Determine the (x, y) coordinate at the center of the cell enclosing the given text.  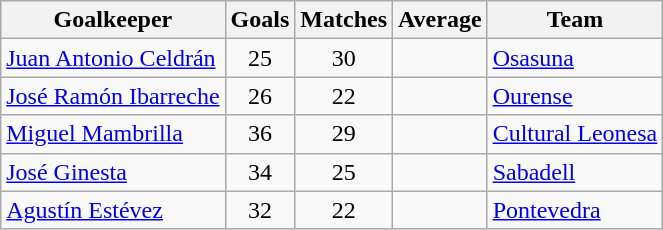
34 (260, 172)
Agustín Estévez (113, 210)
32 (260, 210)
Goals (260, 20)
Osasuna (575, 58)
Average (440, 20)
Sabadell (575, 172)
26 (260, 96)
Matches (344, 20)
30 (344, 58)
José Ramón Ibarreche (113, 96)
Pontevedra (575, 210)
Juan Antonio Celdrán (113, 58)
Team (575, 20)
36 (260, 134)
Miguel Mambrilla (113, 134)
Cultural Leonesa (575, 134)
29 (344, 134)
José Ginesta (113, 172)
Ourense (575, 96)
Goalkeeper (113, 20)
